Provide the (X, Y) coordinate of the cell's center where the given text is located.  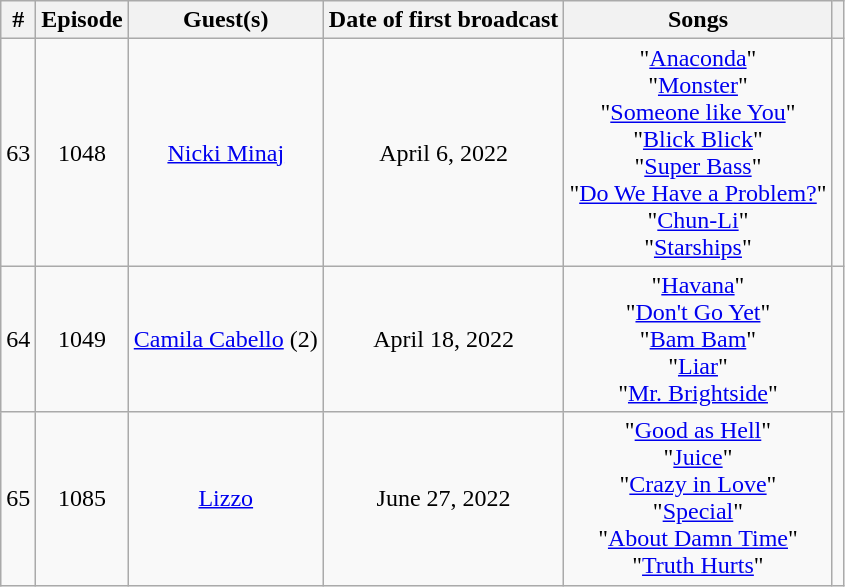
Songs (698, 20)
63 (18, 152)
"Havana""Don't Go Yet""Bam Bam""Liar""Mr. Brightside" (698, 339)
June 27, 2022 (444, 498)
65 (18, 498)
Guest(s) (226, 20)
64 (18, 339)
Lizzo (226, 498)
Date of first broadcast (444, 20)
"Anaconda""Monster""Someone like You""Blick Blick""Super Bass""Do We Have a Problem?""Chun-Li""Starships" (698, 152)
Camila Cabello (2) (226, 339)
April 6, 2022 (444, 152)
1048 (82, 152)
Nicki Minaj (226, 152)
1085 (82, 498)
1049 (82, 339)
# (18, 20)
Episode (82, 20)
April 18, 2022 (444, 339)
"Good as Hell""Juice""Crazy in Love""Special""About Damn Time""Truth Hurts" (698, 498)
